Pinpoint the cell where the given text exists, returning its (x, y) midpoint coordinate. 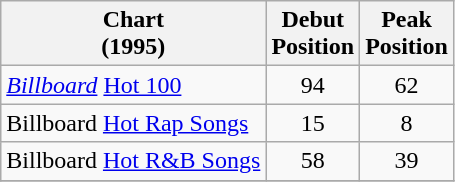
15 (313, 123)
94 (313, 85)
Chart(1995) (134, 34)
Billboard Hot 100 (134, 85)
8 (407, 123)
39 (407, 161)
Billboard Hot Rap Songs (134, 123)
62 (407, 85)
DebutPosition (313, 34)
58 (313, 161)
PeakPosition (407, 34)
Billboard Hot R&B Songs (134, 161)
